Determine the [x, y] coordinate at the center of the cell enclosing the given text.  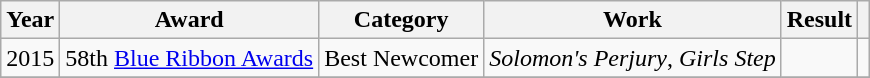
2015 [30, 58]
Result [819, 20]
Year [30, 20]
Award [190, 20]
Category [402, 20]
Solomon's Perjury, Girls Step [633, 58]
58th Blue Ribbon Awards [190, 58]
Best Newcomer [402, 58]
Work [633, 20]
